Output the (X, Y) coordinate of the center of the cell containing the given text.  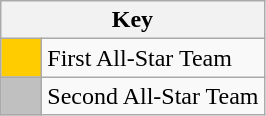
First All-Star Team (153, 58)
Key (132, 20)
Second All-Star Team (153, 96)
